Return the [x, y] coordinate for the center point of the cell that contains the specified text.  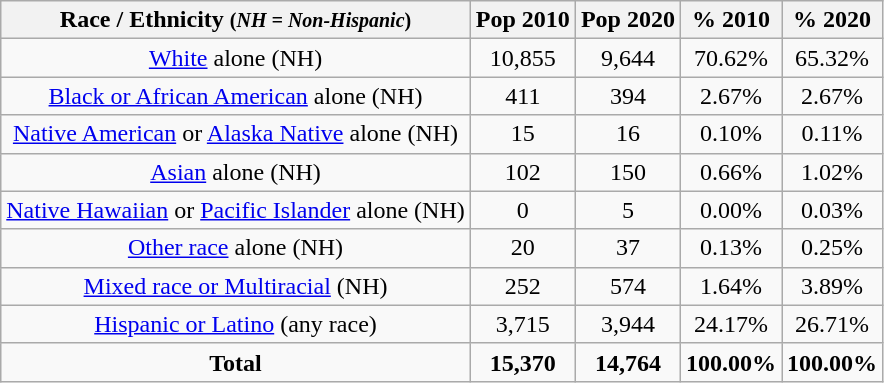
252 [522, 286]
24.17% [730, 324]
26.71% [832, 324]
0.03% [832, 210]
Pop 2010 [522, 20]
Native Hawaiian or Pacific Islander alone (NH) [236, 210]
20 [522, 248]
Mixed race or Multiracial (NH) [236, 286]
Native American or Alaska Native alone (NH) [236, 134]
574 [628, 286]
102 [522, 172]
Black or African American alone (NH) [236, 96]
Hispanic or Latino (any race) [236, 324]
Asian alone (NH) [236, 172]
1.64% [730, 286]
411 [522, 96]
0 [522, 210]
15,370 [522, 362]
0.00% [730, 210]
Total [236, 362]
3.89% [832, 286]
1.02% [832, 172]
5 [628, 210]
0.66% [730, 172]
% 2020 [832, 20]
14,764 [628, 362]
0.13% [730, 248]
37 [628, 248]
3,715 [522, 324]
394 [628, 96]
Other race alone (NH) [236, 248]
Pop 2020 [628, 20]
16 [628, 134]
% 2010 [730, 20]
9,644 [628, 58]
15 [522, 134]
65.32% [832, 58]
0.10% [730, 134]
150 [628, 172]
10,855 [522, 58]
0.11% [832, 134]
Race / Ethnicity (NH = Non-Hispanic) [236, 20]
White alone (NH) [236, 58]
70.62% [730, 58]
0.25% [832, 248]
3,944 [628, 324]
